Determine the [X, Y] coordinate at the center of the cell enclosing the given text.  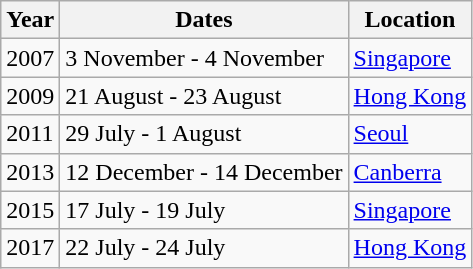
2015 [30, 210]
Year [30, 20]
17 July - 19 July [204, 210]
2007 [30, 58]
Canberra [410, 172]
2009 [30, 96]
21 August - 23 August [204, 96]
2011 [30, 134]
Dates [204, 20]
2017 [30, 248]
Seoul [410, 134]
Location [410, 20]
2013 [30, 172]
22 July - 24 July [204, 248]
29 July - 1 August [204, 134]
12 December - 14 December [204, 172]
3 November - 4 November [204, 58]
